For the text-containing cell, return its midpoint in (X, Y) coordinate format. 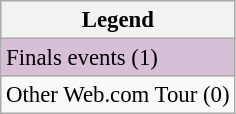
Other Web.com Tour (0) (118, 95)
Legend (118, 20)
Finals events (1) (118, 58)
